Search for the cell housing the specified text and yield its (x, y) center coordinate. 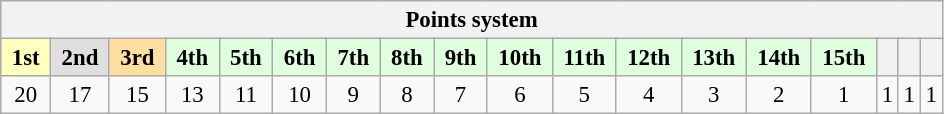
4th (192, 58)
6 (520, 95)
13 (192, 95)
14th (778, 58)
13th (714, 58)
3 (714, 95)
12th (648, 58)
9 (353, 95)
17 (80, 95)
8th (407, 58)
8 (407, 95)
2 (778, 95)
15th (844, 58)
20 (26, 95)
11 (246, 95)
2nd (80, 58)
10th (520, 58)
3rd (137, 58)
9th (461, 58)
7 (461, 95)
1st (26, 58)
Points system (472, 20)
7th (353, 58)
6th (300, 58)
15 (137, 95)
5 (584, 95)
4 (648, 95)
10 (300, 95)
11th (584, 58)
5th (246, 58)
